Identify which cell holds the provided text, then report its [X, Y] central coordinate. 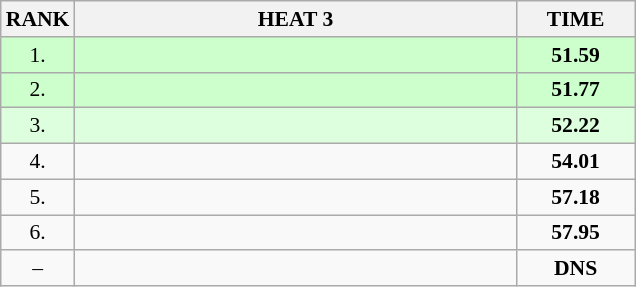
HEAT 3 [295, 19]
5. [38, 197]
57.18 [576, 197]
57.95 [576, 233]
51.77 [576, 90]
RANK [38, 19]
1. [38, 55]
TIME [576, 19]
DNS [576, 269]
3. [38, 126]
4. [38, 162]
– [38, 269]
51.59 [576, 55]
6. [38, 233]
54.01 [576, 162]
52.22 [576, 126]
2. [38, 90]
